Capture the cell that displays the provided text and extract its [x, y] central coordinate. 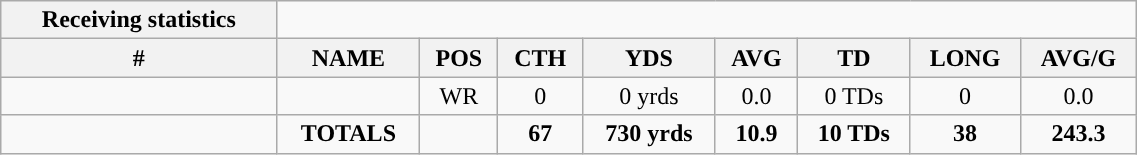
67 [540, 134]
10.9 [756, 134]
AVG/G [1078, 58]
AVG [756, 58]
38 [965, 134]
243.3 [1078, 134]
LONG [965, 58]
0 yrds [650, 96]
0 TDs [854, 96]
WR [459, 96]
YDS [650, 58]
CTH [540, 58]
POS [459, 58]
TD [854, 58]
# [139, 58]
730 yrds [650, 134]
10 TDs [854, 134]
TOTALS [348, 134]
Receiving statistics [139, 20]
NAME [348, 58]
